Find where the given text appears and provide that cell's center as (X, Y) coordinate. 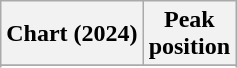
Chart (2024) (72, 34)
Peakposition (189, 34)
